Provide the [x, y] coordinate of the cell's center where the given text is located.  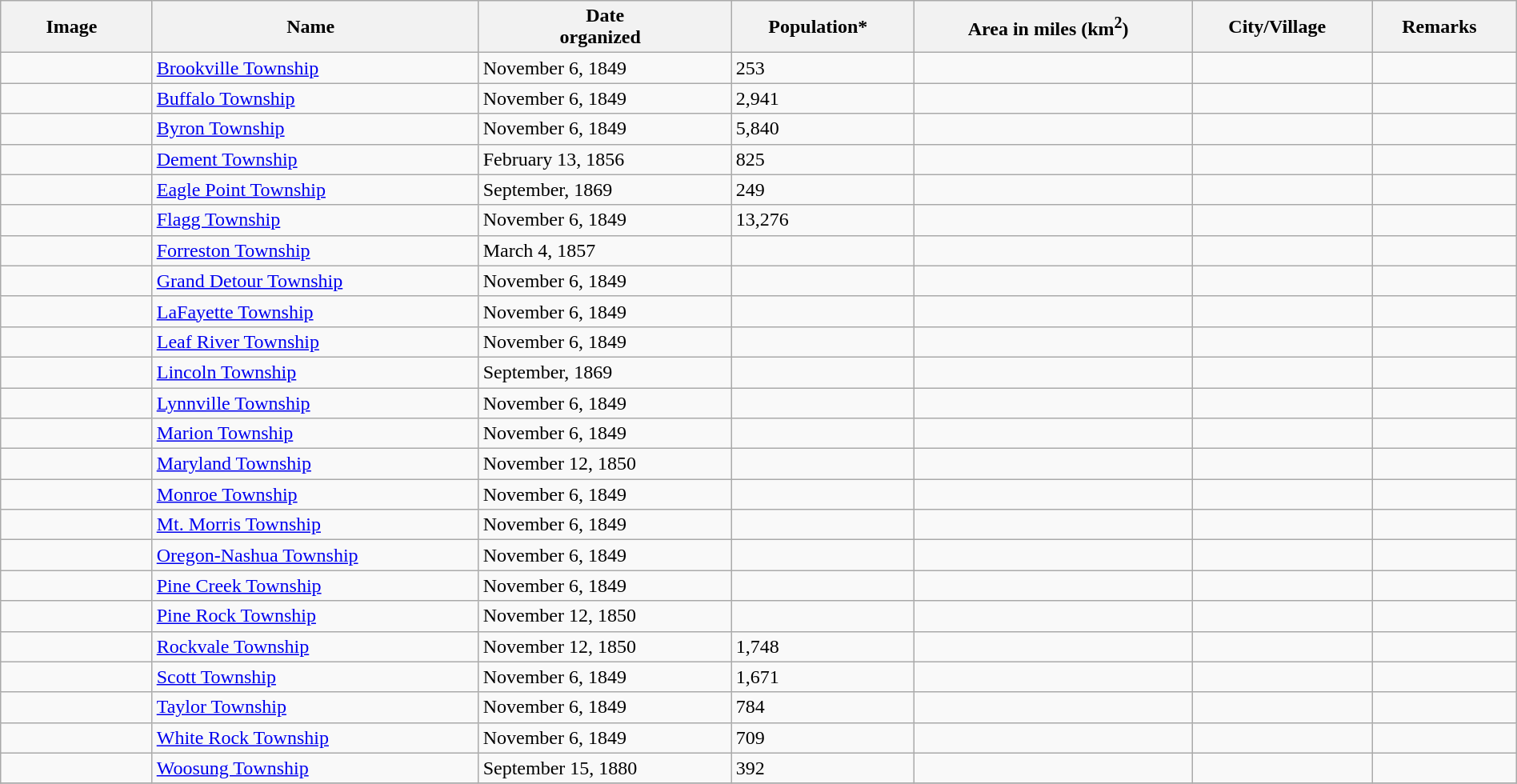
Name [315, 27]
Eagle Point Township [315, 190]
Buffalo Township [315, 98]
Flagg Township [315, 220]
Maryland Township [315, 464]
Mt. Morris Township [315, 525]
1,748 [823, 646]
Lincoln Township [315, 372]
Leaf River Township [315, 342]
Forreston Township [315, 250]
Monroe Township [315, 494]
784 [823, 707]
5,840 [823, 129]
White Rock Township [315, 738]
Dateorganized [605, 27]
Area in miles (km2) [1053, 27]
Dement Township [315, 159]
Image [77, 27]
Remarks [1445, 27]
Marion Township [315, 434]
1,671 [823, 677]
Brookville Township [315, 68]
City/Village [1282, 27]
249 [823, 190]
Taylor Township [315, 707]
2,941 [823, 98]
13,276 [823, 220]
253 [823, 68]
709 [823, 738]
LaFayette Township [315, 311]
Pine Creek Township [315, 586]
Grand Detour Township [315, 281]
February 13, 1856 [605, 159]
825 [823, 159]
Byron Township [315, 129]
Rockvale Township [315, 646]
Oregon-Nashua Township [315, 555]
Scott Township [315, 677]
Pine Rock Township [315, 616]
392 [823, 768]
Lynnville Township [315, 402]
Woosung Township [315, 768]
March 4, 1857 [605, 250]
September 15, 1880 [605, 768]
Population* [823, 27]
